Return the [X, Y] coordinate for the center point of the cell that contains the specified text.  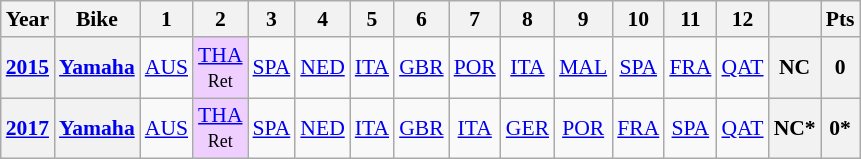
6 [422, 19]
4 [322, 19]
Bike [97, 19]
MAL [583, 68]
7 [475, 19]
10 [638, 19]
9 [583, 19]
Pts [840, 19]
NC [795, 68]
5 [372, 19]
8 [528, 19]
11 [690, 19]
2017 [28, 128]
3 [272, 19]
2 [220, 19]
NC* [795, 128]
GER [528, 128]
0 [840, 68]
0* [840, 128]
12 [742, 19]
Year [28, 19]
1 [166, 19]
2015 [28, 68]
